Output the [x, y] coordinate of the center of the cell containing the given text.  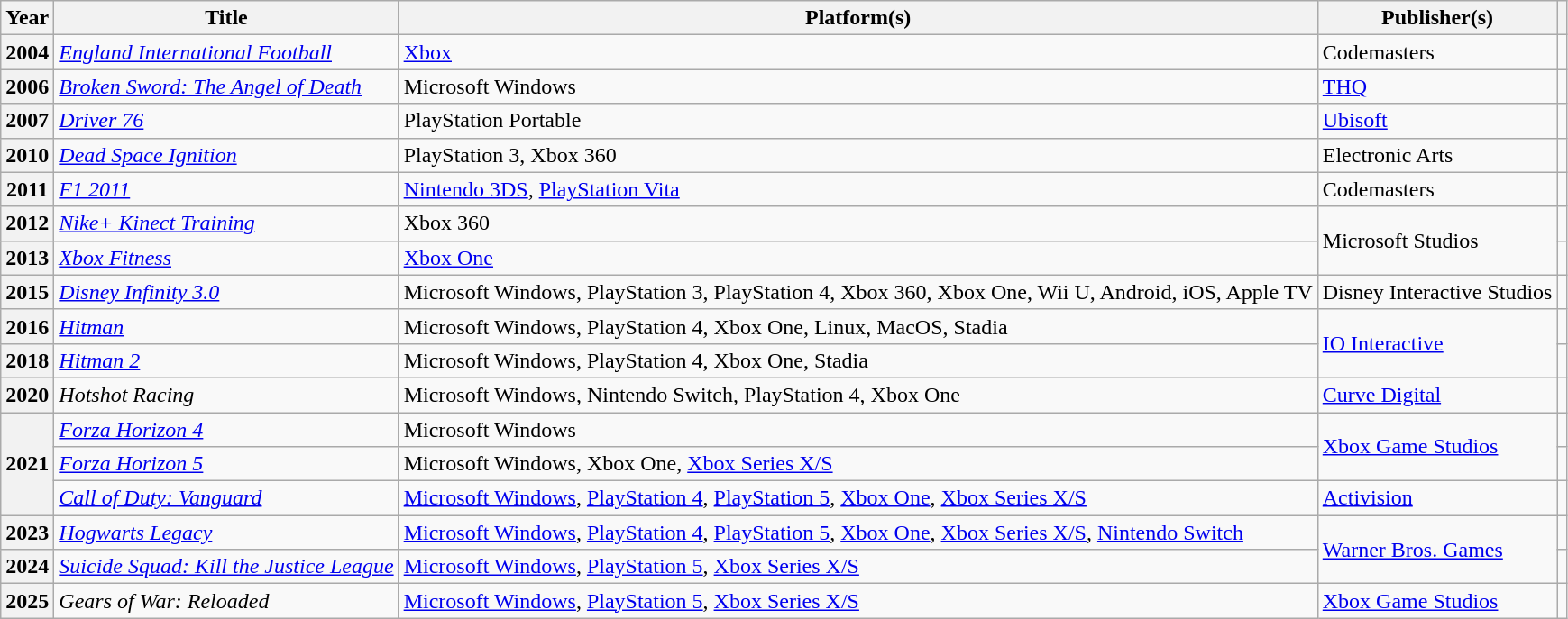
Title [226, 18]
IO Interactive [1437, 343]
F1 2011 [226, 189]
Forza Horizon 4 [226, 430]
Microsoft Windows, PlayStation 4, PlayStation 5, Xbox One, Xbox Series X/S, Nintendo Switch [858, 533]
Xbox One [858, 258]
Year [27, 18]
Xbox [858, 52]
Call of Duty: Vanguard [226, 498]
Forza Horizon 5 [226, 464]
Nintendo 3DS, PlayStation Vita [858, 189]
2025 [27, 601]
Dead Space Ignition [226, 155]
Gears of War: Reloaded [226, 601]
2024 [27, 567]
England International Football [226, 52]
Hogwarts Legacy [226, 533]
Microsoft Windows, PlayStation 4, PlayStation 5, Xbox One, Xbox Series X/S [858, 498]
2012 [27, 223]
2013 [27, 258]
Microsoft Windows, Nintendo Switch, PlayStation 4, Xbox One [858, 395]
2011 [27, 189]
2006 [27, 86]
2021 [27, 464]
2015 [27, 292]
Publisher(s) [1437, 18]
Activision [1437, 498]
Microsoft Windows, PlayStation 4, Xbox One, Linux, MacOS, Stadia [858, 326]
2018 [27, 360]
Microsoft Windows, Xbox One, Xbox Series X/S [858, 464]
2004 [27, 52]
Disney Interactive Studios [1437, 292]
Warner Bros. Games [1437, 550]
2023 [27, 533]
Nike+ Kinect Training [226, 223]
Hotshot Racing [226, 395]
2010 [27, 155]
Microsoft Studios [1437, 241]
Hitman 2 [226, 360]
Broken Sword: The Angel of Death [226, 86]
Microsoft Windows, PlayStation 4, Xbox One, Stadia [858, 360]
PlayStation Portable [858, 121]
Platform(s) [858, 18]
Xbox 360 [858, 223]
Driver 76 [226, 121]
PlayStation 3, Xbox 360 [858, 155]
Suicide Squad: Kill the Justice League [226, 567]
2020 [27, 395]
Microsoft Windows, PlayStation 3, PlayStation 4, Xbox 360, Xbox One, Wii U, Android, iOS, Apple TV [858, 292]
Ubisoft [1437, 121]
2016 [27, 326]
Curve Digital [1437, 395]
Hitman [226, 326]
Xbox Fitness [226, 258]
THQ [1437, 86]
Electronic Arts [1437, 155]
2007 [27, 121]
Disney Infinity 3.0 [226, 292]
